Extract the [X, Y] coordinate from the center of the cell holding the provided text.  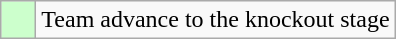
Team advance to the knockout stage [216, 20]
